Capture the cell that displays the provided text and extract its (x, y) central coordinate. 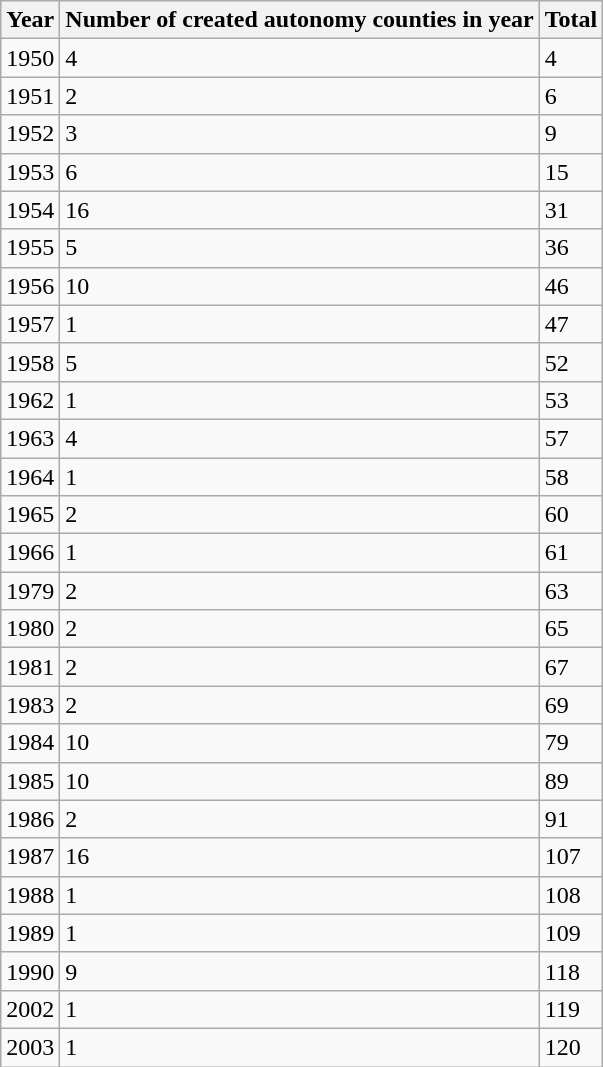
91 (571, 819)
1986 (30, 819)
31 (571, 210)
2002 (30, 1009)
58 (571, 477)
47 (571, 324)
1981 (30, 667)
15 (571, 172)
1980 (30, 629)
1958 (30, 362)
36 (571, 248)
2003 (30, 1047)
61 (571, 553)
69 (571, 705)
65 (571, 629)
1990 (30, 971)
1984 (30, 743)
52 (571, 362)
109 (571, 933)
1957 (30, 324)
Year (30, 20)
107 (571, 857)
108 (571, 895)
1983 (30, 705)
1950 (30, 58)
1985 (30, 781)
Number of created autonomy counties in year (300, 20)
1954 (30, 210)
89 (571, 781)
1953 (30, 172)
1962 (30, 400)
46 (571, 286)
1951 (30, 96)
1989 (30, 933)
1987 (30, 857)
1988 (30, 895)
Total (571, 20)
1956 (30, 286)
1955 (30, 248)
1966 (30, 553)
3 (300, 134)
67 (571, 667)
79 (571, 743)
1963 (30, 438)
53 (571, 400)
118 (571, 971)
1964 (30, 477)
119 (571, 1009)
1952 (30, 134)
60 (571, 515)
1965 (30, 515)
63 (571, 591)
1979 (30, 591)
120 (571, 1047)
57 (571, 438)
